Pinpoint the cell where the given text exists, returning its (X, Y) midpoint coordinate. 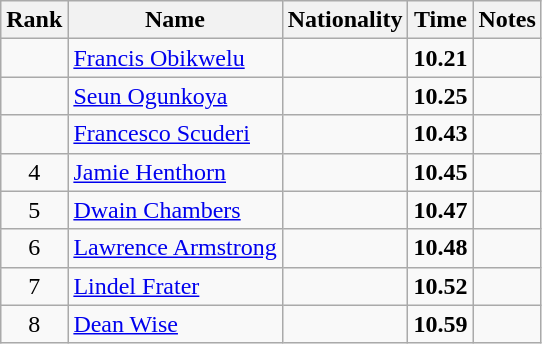
10.59 (440, 324)
Francesco Scuderi (175, 134)
Dwain Chambers (175, 210)
10.47 (440, 210)
10.21 (440, 58)
Nationality (345, 20)
7 (34, 286)
5 (34, 210)
10.43 (440, 134)
10.48 (440, 248)
10.52 (440, 286)
4 (34, 172)
Name (175, 20)
8 (34, 324)
Time (440, 20)
Rank (34, 20)
Lindel Frater (175, 286)
Dean Wise (175, 324)
10.25 (440, 96)
Notes (507, 20)
6 (34, 248)
Jamie Henthorn (175, 172)
Lawrence Armstrong (175, 248)
10.45 (440, 172)
Francis Obikwelu (175, 58)
Seun Ogunkoya (175, 96)
